Search for the cell housing the specified text and yield its (X, Y) center coordinate. 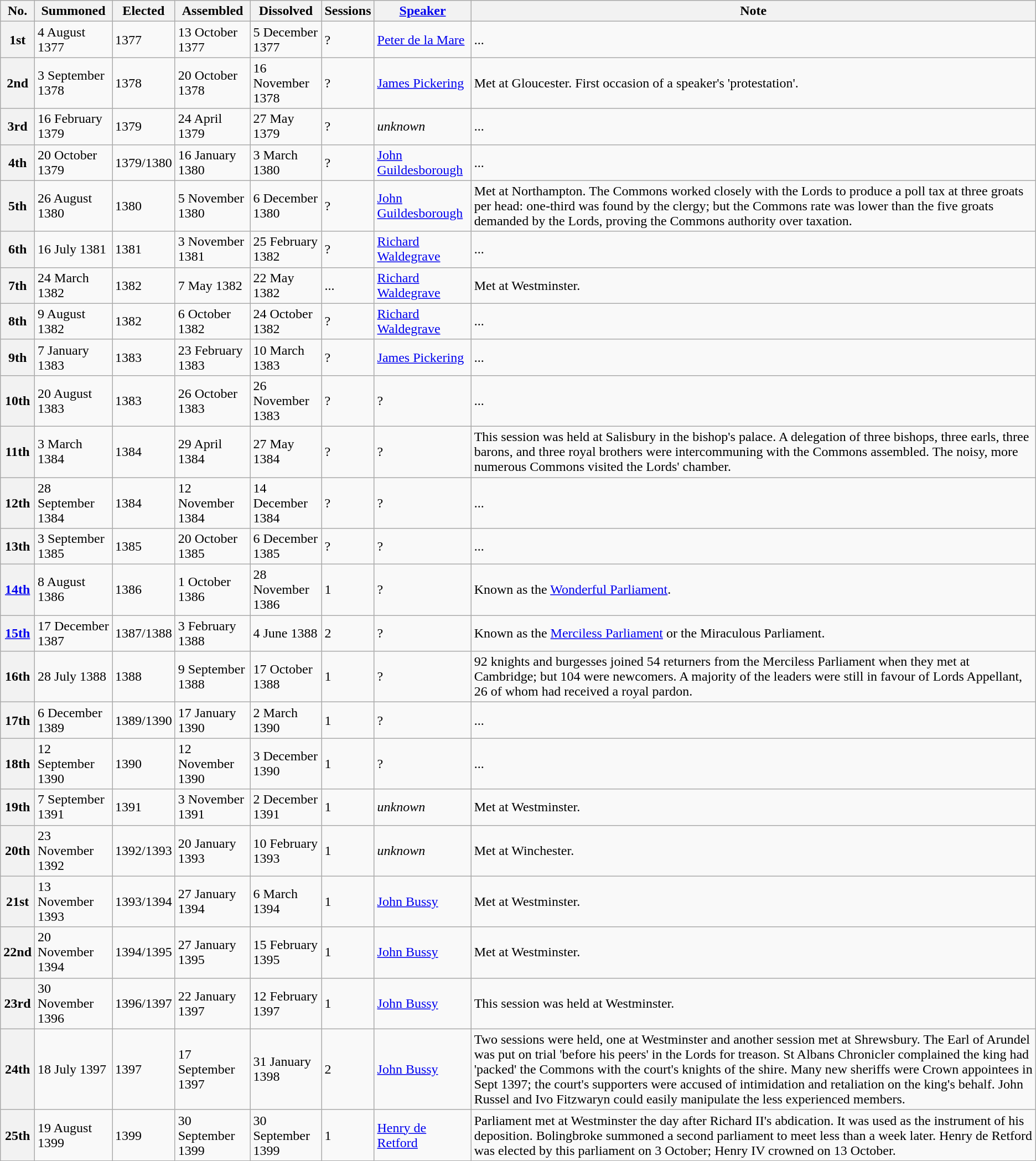
1379 (143, 126)
16th (18, 677)
6 October 1382 (213, 321)
28 September 1384 (74, 502)
15th (18, 633)
No. (18, 11)
12 February 1397 (286, 1003)
20th (18, 851)
9 August 1382 (74, 321)
24 March 1382 (74, 286)
23rd (18, 1003)
1378 (143, 83)
27 May 1384 (286, 452)
3 September 1378 (74, 83)
11th (18, 452)
2nd (18, 83)
1391 (143, 807)
Known as the Merciless Parliament or the Miraculous Parliament. (753, 633)
22 May 1382 (286, 286)
Dissolved (286, 11)
7th (18, 286)
1399 (143, 1135)
10 March 1383 (286, 357)
29 April 1384 (213, 452)
12 November 1390 (213, 764)
1389/1390 (143, 721)
18th (18, 764)
14th (18, 590)
4 August 1377 (74, 40)
Sessions (348, 11)
17 December 1387 (74, 633)
1379/1380 (143, 163)
5th (18, 206)
17 September 1397 (213, 1069)
12th (18, 502)
13 October 1377 (213, 40)
10 February 1393 (286, 851)
20 October 1378 (213, 83)
22nd (18, 952)
20 October 1379 (74, 163)
Assembled (213, 11)
27 January 1395 (213, 952)
5 December 1377 (286, 40)
Known as the Wonderful Parliament. (753, 590)
Henry de Retford (423, 1135)
1st (18, 40)
1392/1393 (143, 851)
1377 (143, 40)
16 November 1378 (286, 83)
2 March 1390 (286, 721)
24 April 1379 (213, 126)
16 July 1381 (74, 249)
21st (18, 901)
20 October 1385 (213, 547)
13th (18, 547)
3 September 1385 (74, 547)
1385 (143, 547)
Speaker (423, 11)
6 December 1380 (286, 206)
18 July 1397 (74, 1069)
1396/1397 (143, 1003)
7 January 1383 (74, 357)
27 January 1394 (213, 901)
1 October 1386 (213, 590)
1386 (143, 590)
23 November 1392 (74, 851)
17 October 1388 (286, 677)
3 March 1380 (286, 163)
1387/1388 (143, 633)
Met at Winchester. (753, 851)
1381 (143, 249)
9 September 1388 (213, 677)
1388 (143, 677)
26 November 1383 (286, 401)
28 November 1386 (286, 590)
4 June 1388 (286, 633)
Elected (143, 11)
27 May 1379 (286, 126)
6 March 1394 (286, 901)
30 November 1396 (74, 1003)
1397 (143, 1069)
17th (18, 721)
1393/1394 (143, 901)
15 February 1395 (286, 952)
1380 (143, 206)
10th (18, 401)
2 December 1391 (286, 807)
6th (18, 249)
13 November 1393 (74, 901)
7 September 1391 (74, 807)
3 March 1384 (74, 452)
12 November 1384 (213, 502)
6 December 1389 (74, 721)
24th (18, 1069)
14 December 1384 (286, 502)
Peter de la Mare (423, 40)
Summoned (74, 11)
23 February 1383 (213, 357)
24 October 1382 (286, 321)
20 November 1394 (74, 952)
28 July 1388 (74, 677)
20 January 1393 (213, 851)
3rd (18, 126)
16 January 1380 (213, 163)
8th (18, 321)
Met at Gloucester. First occasion of a speaker's 'protestation'. (753, 83)
31 January 1398 (286, 1069)
19th (18, 807)
5 November 1380 (213, 206)
3 December 1390 (286, 764)
Note (753, 11)
19 August 1399 (74, 1135)
25 February 1382 (286, 249)
22 January 1397 (213, 1003)
20 August 1383 (74, 401)
17 January 1390 (213, 721)
3 November 1381 (213, 249)
6 December 1385 (286, 547)
3 February 1388 (213, 633)
25th (18, 1135)
26 August 1380 (74, 206)
This session was held at Westminster. (753, 1003)
26 October 1383 (213, 401)
4th (18, 163)
3 November 1391 (213, 807)
1390 (143, 764)
8 August 1386 (74, 590)
16 February 1379 (74, 126)
12 September 1390 (74, 764)
7 May 1382 (213, 286)
9th (18, 357)
1394/1395 (143, 952)
